Detect which cell encompasses the target text, then output its [x, y] center coordinate. 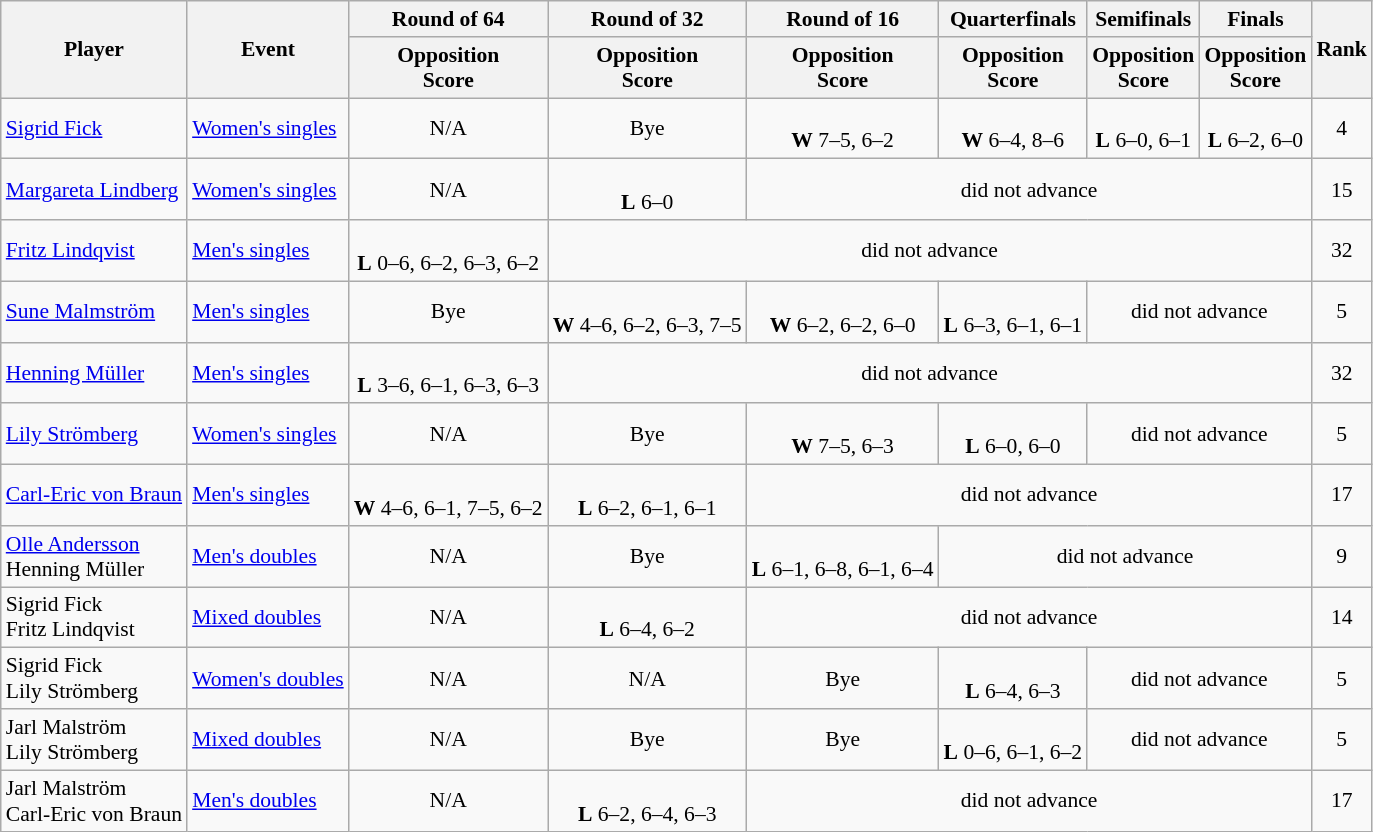
L 6–4, 6–3 [1014, 678]
W 6–4, 8–6 [1014, 128]
L 6–2, 6–1, 6–1 [648, 496]
4 [1342, 128]
L 0–6, 6–2, 6–3, 6–2 [448, 250]
W 4–6, 6–2, 6–3, 7–5 [648, 312]
L 6–3, 6–1, 6–1 [1014, 312]
Rank [1342, 50]
Carl-Eric von Braun [94, 496]
L 6–0, 6–0 [1014, 434]
L 6–0 [648, 190]
Event [268, 50]
L 0–6, 6–1, 6–2 [1014, 740]
L 6–2, 6–0 [1255, 128]
Quarterfinals [1014, 19]
Finals [1255, 19]
Jarl Malström Lily Strömberg [94, 740]
W 4–6, 6–1, 7–5, 6–2 [448, 496]
Women's doubles [268, 678]
Fritz Lindqvist [94, 250]
9 [1342, 556]
Round of 64 [448, 19]
Henning Müller [94, 372]
W 7–5, 6–2 [843, 128]
Round of 32 [648, 19]
L 6–2, 6–4, 6–3 [648, 800]
Sigrid Fick Lily Strömberg [94, 678]
L 3–6, 6–1, 6–3, 6–3 [448, 372]
Round of 16 [843, 19]
Margareta Lindberg [94, 190]
14 [1342, 618]
Player [94, 50]
Sigrid Fick Fritz Lindqvist [94, 618]
Jarl Malström Carl-Eric von Braun [94, 800]
Sigrid Fick [94, 128]
W 7–5, 6–3 [843, 434]
Sune Malmström [94, 312]
Semifinals [1143, 19]
15 [1342, 190]
L 6–4, 6–2 [648, 618]
L 6–1, 6–8, 6–1, 6–4 [843, 556]
Olle Andersson Henning Müller [94, 556]
W 6–2, 6–2, 6–0 [843, 312]
L 6–0, 6–1 [1143, 128]
Lily Strömberg [94, 434]
